Find where the given text appears and provide that cell's center as (X, Y) coordinate. 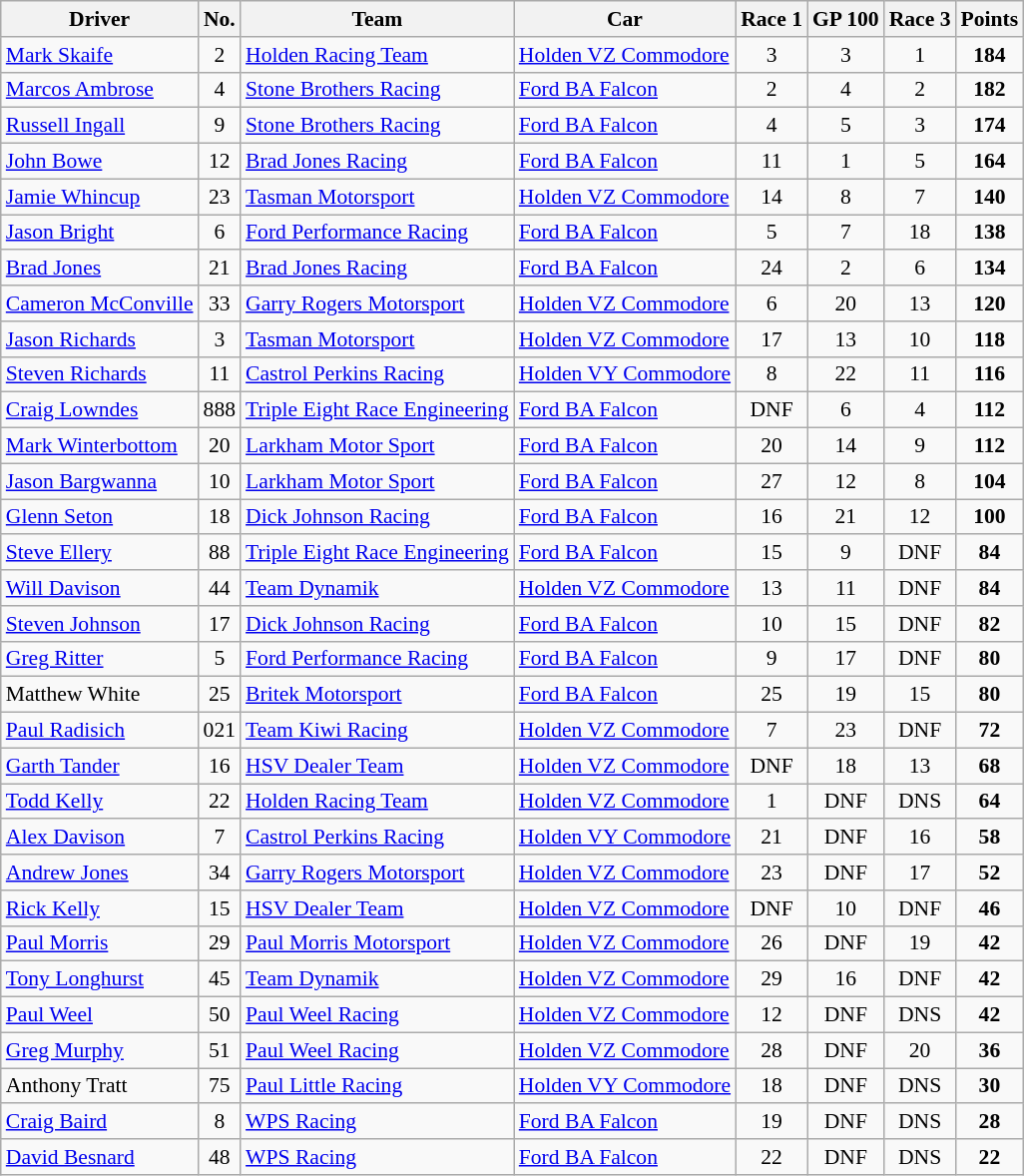
Race 3 (920, 19)
Britek Motorsport (377, 695)
116 (990, 374)
26 (771, 943)
Garth Tander (100, 766)
Matthew White (100, 695)
Mark Winterbottom (100, 446)
174 (990, 126)
138 (990, 233)
John Bowe (100, 162)
Jason Bargwanna (100, 481)
Mark Skaife (100, 55)
Rick Kelly (100, 908)
134 (990, 269)
Andrew Jones (100, 873)
Team Kiwi Racing (377, 731)
72 (990, 731)
104 (990, 481)
Russell Ingall (100, 126)
Race 1 (771, 19)
182 (990, 90)
021 (220, 731)
Steven Johnson (100, 624)
68 (990, 766)
120 (990, 303)
Brad Jones (100, 269)
46 (990, 908)
Jason Richards (100, 339)
82 (990, 624)
Greg Ritter (100, 659)
33 (220, 303)
64 (990, 802)
52 (990, 873)
Cameron McConville (100, 303)
164 (990, 162)
44 (220, 588)
Craig Lowndes (100, 410)
Points (990, 19)
50 (220, 1015)
David Besnard (100, 1157)
Steven Richards (100, 374)
Paul Radisich (100, 731)
Paul Morris Motorsport (377, 943)
Jason Bright (100, 233)
140 (990, 197)
Alex Davison (100, 838)
48 (220, 1157)
Paul Weel (100, 1015)
100 (990, 517)
GP 100 (846, 19)
Car (625, 19)
Glenn Seton (100, 517)
Marcos Ambrose (100, 90)
88 (220, 553)
Paul Morris (100, 943)
Will Davison (100, 588)
Driver (100, 19)
Team (377, 19)
36 (990, 1050)
184 (990, 55)
75 (220, 1086)
24 (771, 269)
Jamie Whincup (100, 197)
888 (220, 410)
Craig Baird (100, 1122)
58 (990, 838)
Anthony Tratt (100, 1086)
Todd Kelly (100, 802)
45 (220, 979)
27 (771, 481)
Tony Longhurst (100, 979)
118 (990, 339)
Steve Ellery (100, 553)
Paul Little Racing (377, 1086)
34 (220, 873)
30 (990, 1086)
51 (220, 1050)
Greg Murphy (100, 1050)
No. (220, 19)
